Detect which cell encompasses the target text, then output its [X, Y] center coordinate. 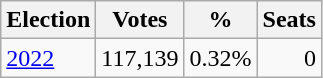
Votes [140, 20]
Seats [289, 20]
Election [48, 20]
117,139 [140, 58]
2022 [48, 58]
0.32% [220, 58]
% [220, 20]
0 [289, 58]
